Provide the (x, y) coordinate of the cell's center where the given text is located.  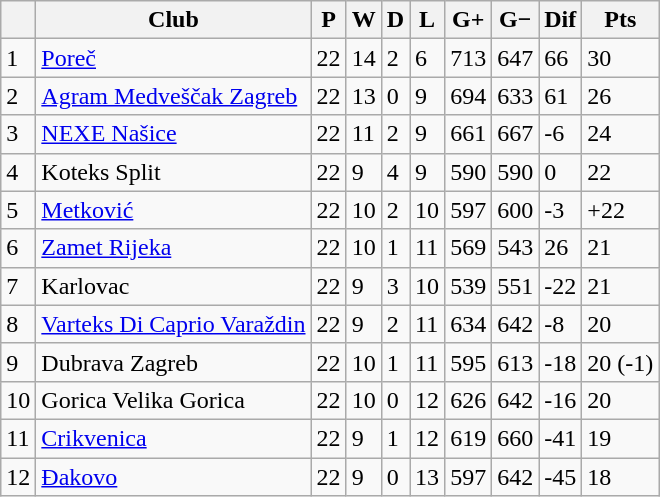
Gorica Velika Gorica (174, 400)
G− (516, 20)
Agram Medveščak Zagreb (174, 96)
-16 (560, 400)
24 (620, 134)
661 (468, 134)
-41 (560, 438)
Metković (174, 210)
634 (468, 324)
713 (468, 58)
-45 (560, 477)
-22 (560, 286)
W (364, 20)
G+ (468, 20)
30 (620, 58)
-8 (560, 324)
5 (18, 210)
Dubrava Zagreb (174, 362)
647 (516, 58)
NEXE Našice (174, 134)
569 (468, 248)
Đakovo (174, 477)
551 (516, 286)
633 (516, 96)
61 (560, 96)
626 (468, 400)
619 (468, 438)
Dif (560, 20)
667 (516, 134)
Varteks Di Caprio Varaždin (174, 324)
+22 (620, 210)
P (328, 20)
694 (468, 96)
595 (468, 362)
66 (560, 58)
-18 (560, 362)
543 (516, 248)
8 (18, 324)
19 (620, 438)
Club (174, 20)
Poreč (174, 58)
613 (516, 362)
20 (-1) (620, 362)
7 (18, 286)
-3 (560, 210)
660 (516, 438)
18 (620, 477)
Pts (620, 20)
Karlovac (174, 286)
539 (468, 286)
L (428, 20)
600 (516, 210)
Crikvenica (174, 438)
14 (364, 58)
-6 (560, 134)
Koteks Split (174, 172)
D (395, 20)
Zamet Rijeka (174, 248)
